For the text-containing cell, return its midpoint in (x, y) coordinate format. 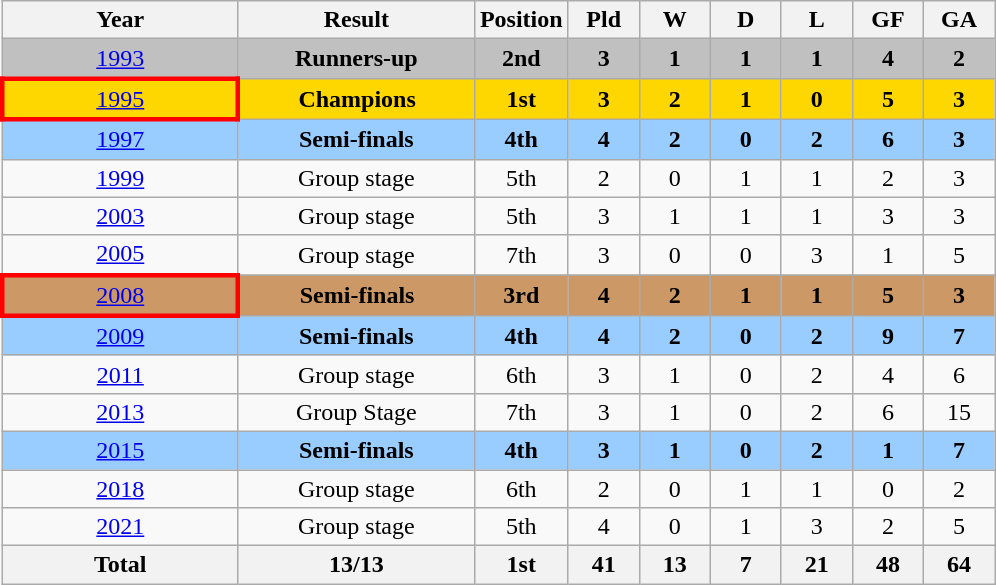
Result (356, 20)
1999 (120, 178)
41 (604, 565)
2003 (120, 216)
2008 (120, 296)
1993 (120, 59)
9 (888, 336)
1997 (120, 139)
Year (120, 20)
2015 (120, 450)
2021 (120, 527)
GA (958, 20)
Group Stage (356, 412)
64 (958, 565)
W (674, 20)
GF (888, 20)
2011 (120, 374)
2nd (521, 59)
2009 (120, 336)
1995 (120, 98)
Position (521, 20)
Total (120, 565)
15 (958, 412)
L (816, 20)
13 (674, 565)
D (746, 20)
2013 (120, 412)
3rd (521, 296)
48 (888, 565)
13/13 (356, 565)
Pld (604, 20)
21 (816, 565)
2005 (120, 255)
Runners-up (356, 59)
Champions (356, 98)
2018 (120, 489)
